Pinpoint the cell where the given text exists, returning its (x, y) midpoint coordinate. 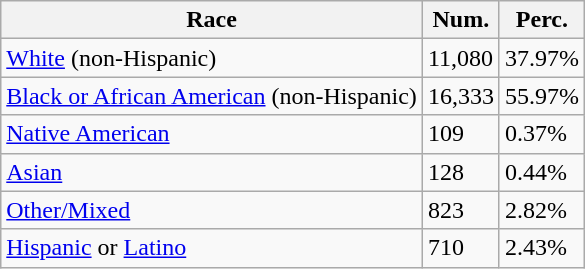
Perc. (542, 20)
Asian (212, 172)
Num. (460, 20)
128 (460, 172)
Other/Mixed (212, 210)
0.44% (542, 172)
2.43% (542, 248)
109 (460, 134)
11,080 (460, 58)
Hispanic or Latino (212, 248)
55.97% (542, 96)
White (non-Hispanic) (212, 58)
710 (460, 248)
16,333 (460, 96)
823 (460, 210)
2.82% (542, 210)
0.37% (542, 134)
Race (212, 20)
Black or African American (non-Hispanic) (212, 96)
Native American (212, 134)
37.97% (542, 58)
